Capture the cell that displays the provided text and extract its (x, y) central coordinate. 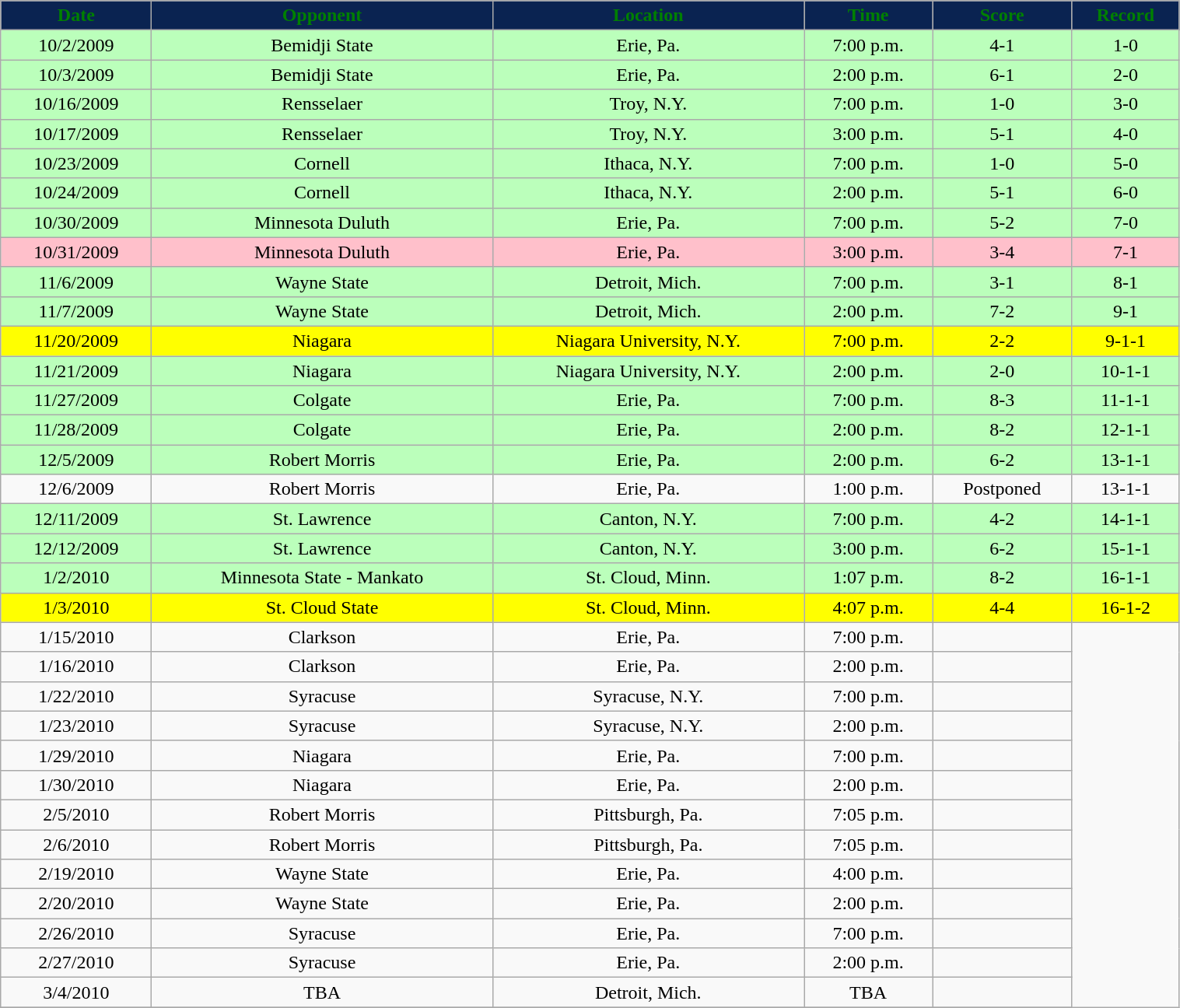
5-0 (1126, 163)
St. Cloud State (322, 607)
10/17/2009 (76, 134)
Score (1002, 16)
1/22/2010 (76, 696)
Minnesota State - Mankato (322, 578)
2/26/2010 (76, 933)
1/15/2010 (76, 637)
7-2 (1002, 311)
Opponent (322, 16)
8-1 (1126, 282)
10-1-1 (1126, 371)
12/6/2009 (76, 489)
1/2/2010 (76, 578)
Location (648, 16)
9-1 (1126, 311)
5-2 (1002, 222)
Record (1126, 16)
1:07 p.m. (868, 578)
4-1 (1002, 45)
2/19/2010 (76, 874)
11-1-1 (1126, 401)
14-1-1 (1126, 519)
7-1 (1126, 252)
2/20/2010 (76, 904)
1:00 p.m. (868, 489)
1/3/2010 (76, 607)
16-1-1 (1126, 578)
4-2 (1002, 519)
11/27/2009 (76, 401)
2/5/2010 (76, 814)
12-1-1 (1126, 430)
10/30/2009 (76, 222)
2/27/2010 (76, 963)
4:07 p.m. (868, 607)
1/16/2010 (76, 667)
2-2 (1002, 341)
4-4 (1002, 607)
Date (76, 16)
12/12/2009 (76, 548)
4-0 (1126, 134)
6-1 (1002, 75)
11/28/2009 (76, 430)
12/5/2009 (76, 460)
3-4 (1002, 252)
1/23/2010 (76, 726)
11/7/2009 (76, 311)
7-0 (1126, 222)
8-3 (1002, 401)
1/29/2010 (76, 755)
10/24/2009 (76, 193)
6-0 (1126, 193)
10/23/2009 (76, 163)
10/2/2009 (76, 45)
9-1-1 (1126, 341)
3-1 (1002, 282)
10/3/2009 (76, 75)
10/16/2009 (76, 104)
15-1-1 (1126, 548)
2/6/2010 (76, 844)
16-1-2 (1126, 607)
3-0 (1126, 104)
3/4/2010 (76, 992)
Time (868, 16)
10/31/2009 (76, 252)
Postponed (1002, 489)
11/6/2009 (76, 282)
11/21/2009 (76, 371)
1/30/2010 (76, 785)
11/20/2009 (76, 341)
12/11/2009 (76, 519)
4:00 p.m. (868, 874)
